Identify which cell holds the provided text, then report its (X, Y) central coordinate. 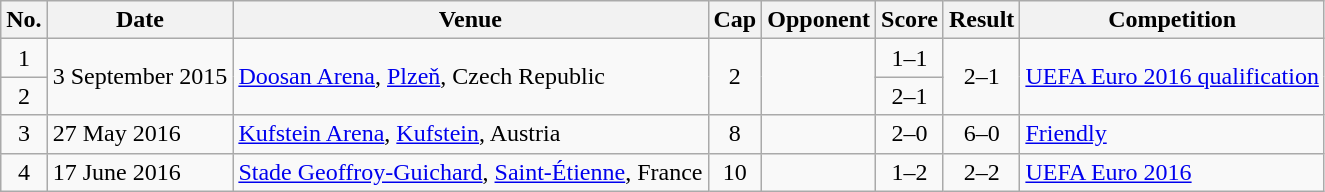
2–0 (910, 134)
Opponent (819, 20)
1 (24, 58)
27 May 2016 (140, 134)
6–0 (981, 134)
Venue (470, 20)
No. (24, 20)
Stade Geoffroy-Guichard, Saint-Étienne, France (470, 172)
3 September 2015 (140, 77)
Date (140, 20)
Friendly (1172, 134)
Result (981, 20)
Score (910, 20)
1–1 (910, 58)
1–2 (910, 172)
2–2 (981, 172)
Doosan Arena, Plzeň, Czech Republic (470, 77)
UEFA Euro 2016 (1172, 172)
Cap (735, 20)
Kufstein Arena, Kufstein, Austria (470, 134)
10 (735, 172)
Competition (1172, 20)
17 June 2016 (140, 172)
4 (24, 172)
3 (24, 134)
UEFA Euro 2016 qualification (1172, 77)
8 (735, 134)
